Return the [x, y] coordinate for the center point of the cell that contains the specified text.  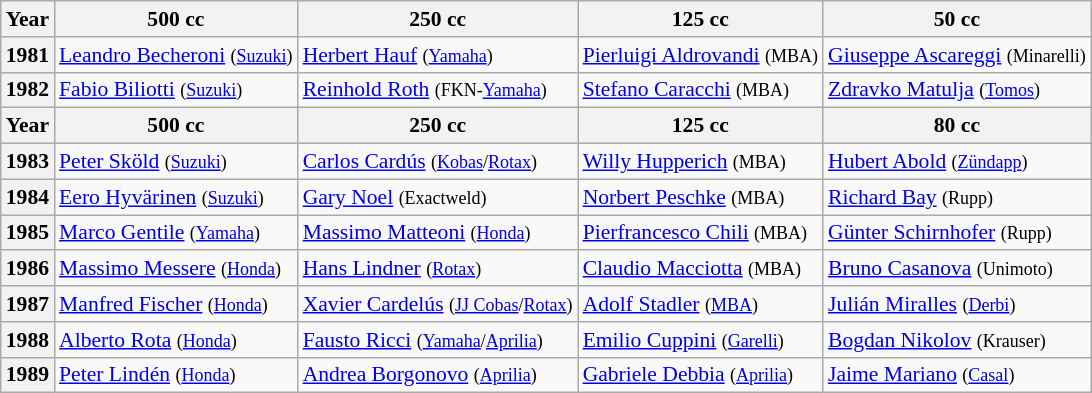
1989 [28, 375]
Xavier Cardelús (JJ Cobas/Rotax) [438, 304]
Richard Bay (Rupp) [957, 197]
Alberto Rota (Honda) [176, 340]
Norbert Peschke (MBA) [700, 197]
Adolf Stadler (MBA) [700, 304]
Günter Schirnhofer (Rupp) [957, 233]
80 cc [957, 126]
Fausto Ricci (Yamaha/Aprilia) [438, 340]
Giuseppe Ascareggi (Minarelli) [957, 55]
Zdravko Matulja (Tomos) [957, 90]
Willy Hupperich (MBA) [700, 162]
Gary Noel (Exactweld) [438, 197]
1986 [28, 269]
Herbert Hauf (Yamaha) [438, 55]
Claudio Macciotta (MBA) [700, 269]
Bogdan Nikolov (Krauser) [957, 340]
1985 [28, 233]
1983 [28, 162]
Massimo Messere (Honda) [176, 269]
Bruno Casanova (Unimoto) [957, 269]
Fabio Biliotti (Suzuki) [176, 90]
Leandro Becheroni (Suzuki) [176, 55]
Reinhold Roth (FKN-Yamaha) [438, 90]
Jaime Mariano (Casal) [957, 375]
Andrea Borgonovo (Aprilia) [438, 375]
1981 [28, 55]
1988 [28, 340]
Manfred Fischer (Honda) [176, 304]
Massimo Matteoni (Honda) [438, 233]
Peter Sköld (Suzuki) [176, 162]
Pierluigi Aldrovandi (MBA) [700, 55]
Hans Lindner (Rotax) [438, 269]
Julián Miralles (Derbi) [957, 304]
Emilio Cuppini (Garelli) [700, 340]
Pierfrancesco Chili (MBA) [700, 233]
1987 [28, 304]
Marco Gentile (Yamaha) [176, 233]
Stefano Caracchi (MBA) [700, 90]
Peter Lindén (Honda) [176, 375]
Carlos Cardús (Kobas/Rotax) [438, 162]
Hubert Abold (Zündapp) [957, 162]
1982 [28, 90]
50 cc [957, 19]
Eero Hyvärinen (Suzuki) [176, 197]
Gabriele Debbia (Aprilia) [700, 375]
1984 [28, 197]
